Find where the given text appears and provide that cell's center as [x, y] coordinate. 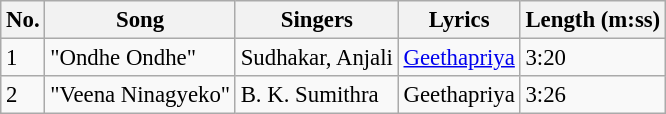
3:20 [592, 58]
2 [23, 95]
Singers [316, 20]
Lyrics [459, 20]
1 [23, 58]
Song [140, 20]
Length (m:ss) [592, 20]
B. K. Sumithra [316, 95]
3:26 [592, 95]
Sudhakar, Anjali [316, 58]
"Veena Ninagyeko" [140, 95]
No. [23, 20]
"Ondhe Ondhe" [140, 58]
